Return the [X, Y] coordinate for the center point of the cell that contains the specified text.  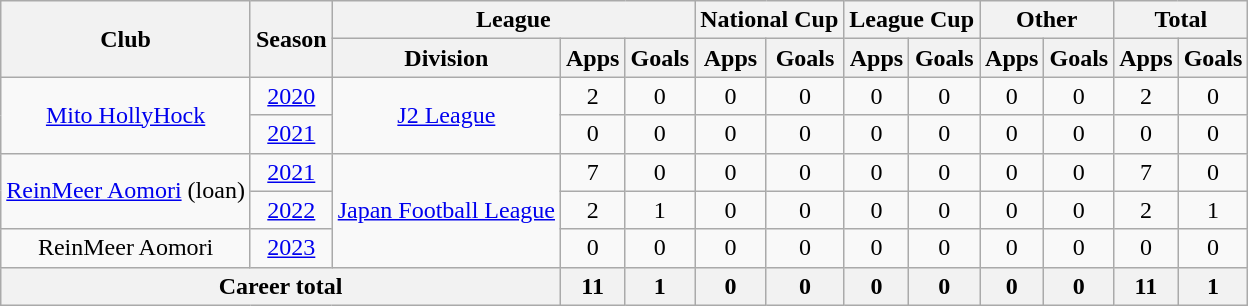
Career total [281, 286]
League Cup [912, 20]
Other [1047, 20]
Season [291, 39]
Division [446, 58]
Club [126, 39]
League [514, 20]
J2 League [446, 115]
National Cup [770, 20]
2020 [291, 96]
2022 [291, 210]
Japan Football League [446, 210]
ReinMeer Aomori [126, 248]
ReinMeer Aomori (loan) [126, 191]
Mito HollyHock [126, 115]
2023 [291, 248]
Total [1181, 20]
